Detect which cell encompasses the target text, then output its [X, Y] center coordinate. 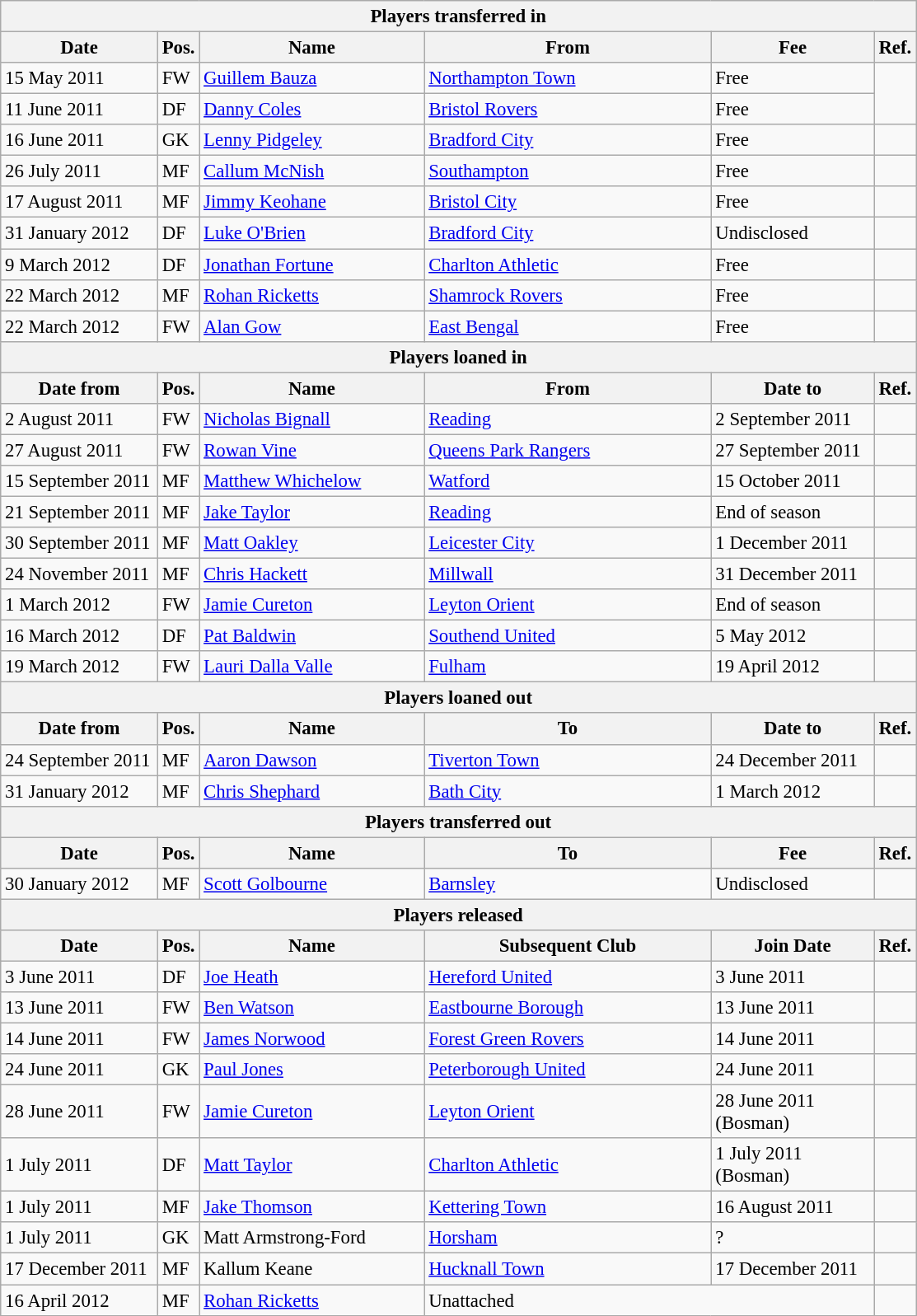
19 March 2012 [79, 667]
Scott Golbourne [311, 884]
Callum McNish [311, 171]
Luke O'Brien [311, 233]
Matt Oakley [311, 543]
Bath City [568, 791]
Joe Heath [311, 976]
Join Date [793, 946]
Forest Green Rovers [568, 1039]
Barnsley [568, 884]
15 September 2011 [79, 481]
16 March 2012 [79, 636]
Leicester City [568, 543]
24 November 2011 [79, 574]
Watford [568, 481]
Matthew Whichelow [311, 481]
30 September 2011 [79, 543]
Matt Armstrong-Ford [311, 1239]
Jake Taylor [311, 512]
Players transferred in [458, 16]
Southend United [568, 636]
Eastbourne Borough [568, 1008]
11 June 2011 [79, 110]
2 September 2011 [793, 419]
28 June 2011 (Bosman) [793, 1112]
15 May 2011 [79, 78]
East Bengal [568, 326]
Ben Watson [311, 1008]
1 December 2011 [793, 543]
Bristol Rovers [568, 110]
Hereford United [568, 976]
Northampton Town [568, 78]
Alan Gow [311, 326]
Millwall [568, 574]
Rowan Vine [311, 450]
30 January 2012 [79, 884]
Kettering Town [568, 1207]
Guillem Bauza [311, 78]
Tiverton Town [568, 760]
Danny Coles [311, 110]
Subsequent Club [568, 946]
28 June 2011 [79, 1112]
Players loaned in [458, 357]
15 October 2011 [793, 481]
2 August 2011 [79, 419]
Hucknall Town [568, 1269]
Jimmy Keohane [311, 202]
16 June 2011 [79, 140]
16 August 2011 [793, 1207]
Players loaned out [458, 698]
Queens Park Rangers [568, 450]
19 April 2012 [793, 667]
Pat Baldwin [311, 636]
27 September 2011 [793, 450]
James Norwood [311, 1039]
Players released [458, 915]
31 December 2011 [793, 574]
27 August 2011 [79, 450]
17 August 2011 [79, 202]
Lenny Pidgeley [311, 140]
Horsham [568, 1239]
1 July 2011 (Bosman) [793, 1165]
Bristol City [568, 202]
Shamrock Rovers [568, 295]
Peterborough United [568, 1070]
Chris Hackett [311, 574]
Aaron Dawson [311, 760]
Jonathan Fortune [311, 265]
24 December 2011 [793, 760]
5 May 2012 [793, 636]
24 September 2011 [79, 760]
26 July 2011 [79, 171]
Fulham [568, 667]
Matt Taylor [311, 1165]
21 September 2011 [79, 512]
Unattached [649, 1300]
Jake Thomson [311, 1207]
16 April 2012 [79, 1300]
Paul Jones [311, 1070]
Nicholas Bignall [311, 419]
Players transferred out [458, 822]
Chris Shephard [311, 791]
Kallum Keane [311, 1269]
9 March 2012 [79, 265]
? [793, 1239]
Southampton [568, 171]
Lauri Dalla Valle [311, 667]
